Identify which cell holds the provided text, then report its (X, Y) central coordinate. 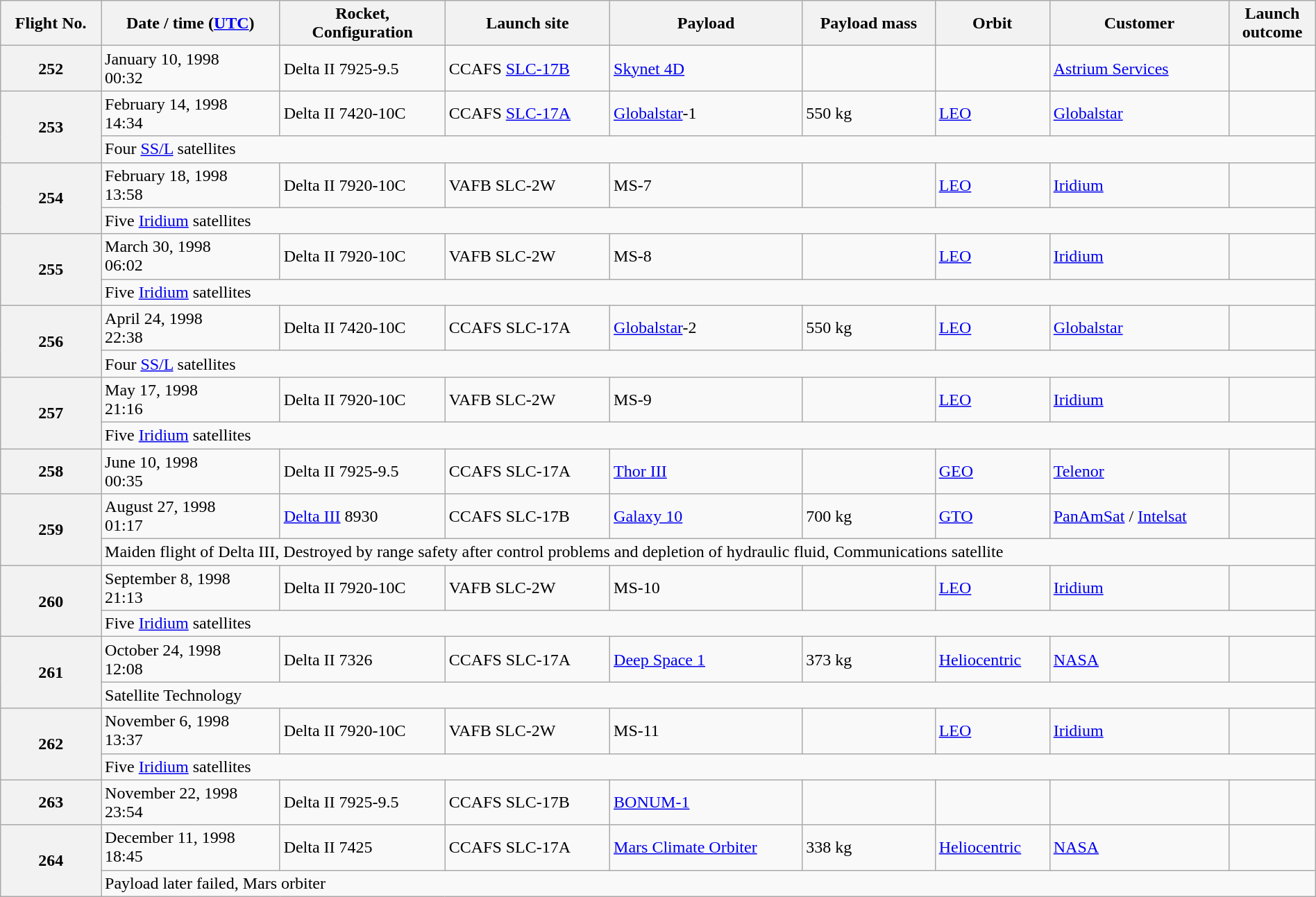
261 (51, 673)
254 (51, 198)
Date / time (UTC) (191, 24)
Payload later failed, Mars orbiter (709, 883)
MS-8 (707, 257)
Payload (707, 24)
260 (51, 601)
Deep Space 1 (707, 659)
MS-7 (707, 185)
Thor III (707, 470)
262 (51, 744)
April 24, 199822:38 (191, 327)
November 6, 199813:37 (191, 731)
Satellite Technology (709, 695)
373 kg (869, 659)
Galaxy 10 (707, 516)
700 kg (869, 516)
MS-10 (707, 588)
GEO (993, 470)
MS-9 (707, 400)
338 kg (869, 848)
255 (51, 269)
October 24, 199812:08 (191, 659)
Payload mass (869, 24)
264 (51, 860)
November 22, 199823:54 (191, 802)
June 10, 199800:35 (191, 470)
253 (51, 126)
Launch site (528, 24)
January 10, 199800:32 (191, 68)
Globalstar-1 (707, 114)
December 11, 199818:45 (191, 848)
263 (51, 802)
Launch outcome (1273, 24)
MS-11 (707, 731)
Mars Climate Orbiter (707, 848)
March 30, 199806:02 (191, 257)
Astrium Services (1139, 68)
February 14, 199814:34 (191, 114)
Telenor (1139, 470)
259 (51, 530)
Globalstar-2 (707, 327)
Delta III 8930 (362, 516)
Customer (1139, 24)
252 (51, 68)
September 8, 199821:13 (191, 588)
May 17, 199821:16 (191, 400)
February 18, 199813:58 (191, 185)
257 (51, 412)
GTO (993, 516)
Maiden flight of Delta III, Destroyed by range safety after control problems and depletion of hydraulic fluid, Communications satellite (709, 552)
Delta II 7425 (362, 848)
Orbit (993, 24)
Rocket, Configuration (362, 24)
256 (51, 341)
August 27, 199801:17 (191, 516)
258 (51, 470)
Skynet 4D (707, 68)
Flight No. (51, 24)
Delta II 7326 (362, 659)
PanAmSat / Intelsat (1139, 516)
BONUM-1 (707, 802)
